Output the (X, Y) coordinate of the center of the cell containing the given text.  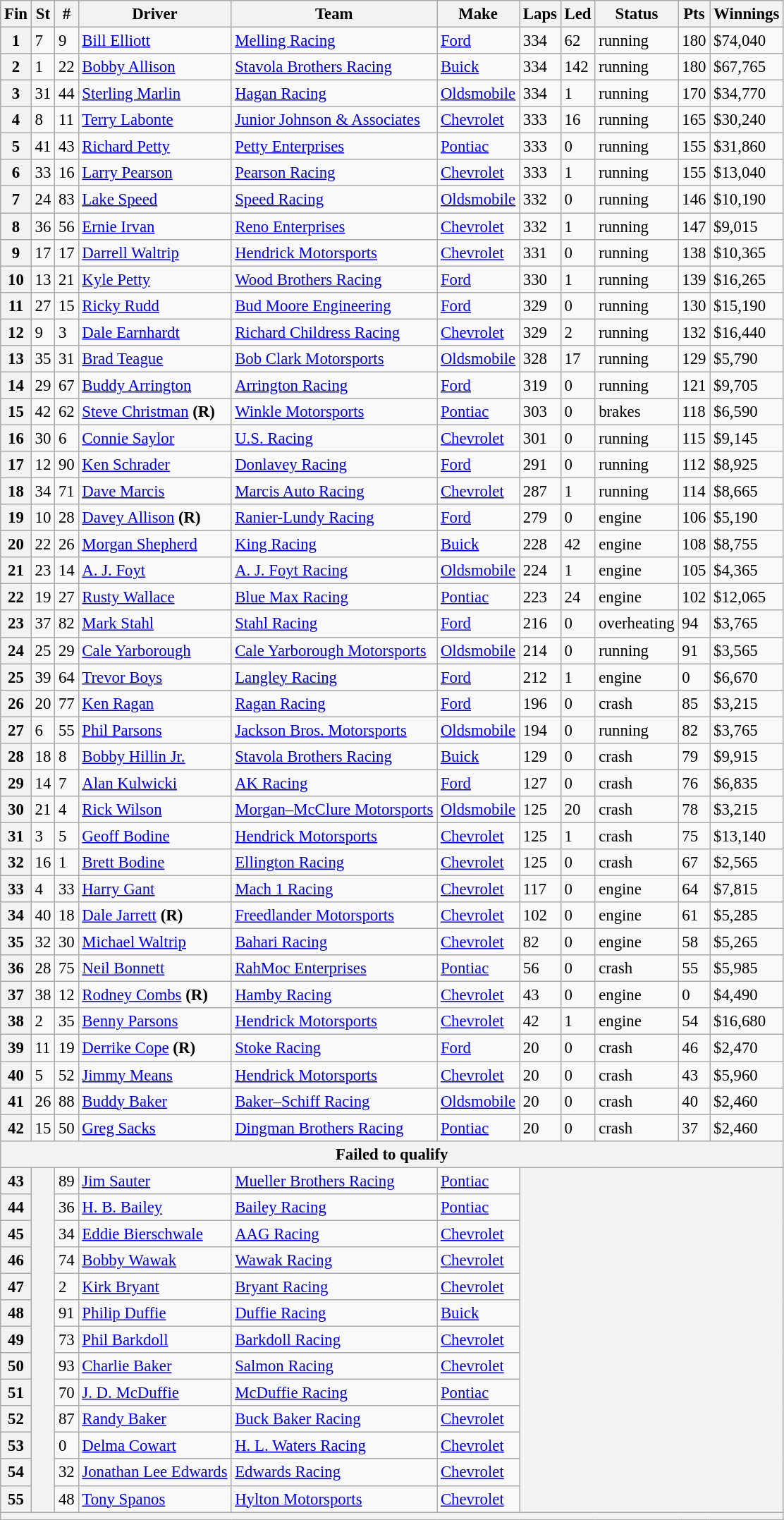
$7,815 (747, 889)
170 (694, 94)
319 (540, 385)
Winkle Motorsports (334, 412)
Geoff Bodine (155, 836)
58 (694, 942)
Tony Spanos (155, 1499)
51 (16, 1393)
Make (478, 14)
Edwards Racing (334, 1473)
Junior Johnson & Associates (334, 120)
Barkdoll Racing (334, 1340)
Harry Gant (155, 889)
H. B. Bailey (155, 1208)
106 (694, 518)
70 (66, 1393)
Bob Clark Motorsports (334, 359)
Morgan Shepherd (155, 545)
Steve Christman (R) (155, 412)
Ranier-Lundy Racing (334, 518)
224 (540, 571)
Marcis Auto Racing (334, 492)
$2,565 (747, 863)
Duffie Racing (334, 1313)
Bobby Allison (155, 67)
Status (637, 14)
$16,265 (747, 279)
Team (334, 14)
130 (694, 305)
Cale Yarborough Motorsports (334, 650)
108 (694, 545)
Stahl Racing (334, 624)
Michael Waltrip (155, 942)
Buddy Baker (155, 1101)
Phil Barkdoll (155, 1340)
Charlie Baker (155, 1366)
$13,040 (747, 173)
146 (694, 200)
$8,755 (747, 545)
115 (694, 438)
Langley Racing (334, 677)
Dale Earnhardt (155, 332)
Terry Labonte (155, 120)
$12,065 (747, 597)
Wood Brothers Racing (334, 279)
Davey Allison (R) (155, 518)
Benny Parsons (155, 1022)
Randy Baker (155, 1419)
$6,590 (747, 412)
Bill Elliott (155, 41)
Brett Bodine (155, 863)
47 (16, 1287)
Arrington Racing (334, 385)
$6,835 (747, 783)
Kyle Petty (155, 279)
Bahari Racing (334, 942)
$31,860 (747, 147)
Donlavey Racing (334, 465)
291 (540, 465)
303 (540, 412)
132 (694, 332)
73 (66, 1340)
Rick Wilson (155, 810)
Jimmy Means (155, 1075)
228 (540, 545)
A. J. Foyt (155, 571)
# (66, 14)
Cale Yarborough (155, 650)
105 (694, 571)
$13,140 (747, 836)
301 (540, 438)
overheating (637, 624)
Pearson Racing (334, 173)
AAG Racing (334, 1234)
Baker–Schiff Racing (334, 1101)
114 (694, 492)
Richard Childress Racing (334, 332)
Brad Teague (155, 359)
196 (540, 703)
Bobby Hillin Jr. (155, 757)
88 (66, 1101)
$5,265 (747, 942)
$9,015 (747, 226)
McDuffie Racing (334, 1393)
St (42, 14)
Ken Ragan (155, 703)
Mueller Brothers Racing (334, 1181)
Driver (155, 14)
Dale Jarrett (R) (155, 916)
90 (66, 465)
87 (66, 1419)
85 (694, 703)
49 (16, 1340)
$6,670 (747, 677)
$16,440 (747, 332)
$15,190 (747, 305)
$74,040 (747, 41)
Phil Parsons (155, 730)
142 (578, 67)
Bud Moore Engineering (334, 305)
RahMoc Enterprises (334, 968)
$10,190 (747, 200)
AK Racing (334, 783)
74 (66, 1260)
Speed Racing (334, 200)
223 (540, 597)
89 (66, 1181)
$8,665 (747, 492)
Melling Racing (334, 41)
$67,765 (747, 67)
330 (540, 279)
Derrike Cope (R) (155, 1048)
214 (540, 650)
$9,915 (747, 757)
Reno Enterprises (334, 226)
$2,470 (747, 1048)
Ricky Rudd (155, 305)
Dingman Brothers Racing (334, 1128)
138 (694, 253)
Bobby Wawak (155, 1260)
J. D. McDuffie (155, 1393)
Failed to qualify (392, 1154)
165 (694, 120)
Ernie Irvan (155, 226)
139 (694, 279)
$5,985 (747, 968)
77 (66, 703)
93 (66, 1366)
Led (578, 14)
328 (540, 359)
118 (694, 412)
127 (540, 783)
Winnings (747, 14)
Rodney Combs (R) (155, 995)
Buck Baker Racing (334, 1419)
Kirk Bryant (155, 1287)
Hagan Racing (334, 94)
Eddie Bierschwale (155, 1234)
U.S. Racing (334, 438)
71 (66, 492)
331 (540, 253)
$4,365 (747, 571)
$5,285 (747, 916)
Freedlander Motorsports (334, 916)
$9,145 (747, 438)
61 (694, 916)
76 (694, 783)
Morgan–McClure Motorsports (334, 810)
Trevor Boys (155, 677)
Philip Duffie (155, 1313)
279 (540, 518)
Connie Saylor (155, 438)
$4,490 (747, 995)
Delma Cowart (155, 1446)
Dave Marcis (155, 492)
brakes (637, 412)
Lake Speed (155, 200)
212 (540, 677)
Hylton Motorsports (334, 1499)
Ragan Racing (334, 703)
Wawak Racing (334, 1260)
216 (540, 624)
H. L. Waters Racing (334, 1446)
Alan Kulwicki (155, 783)
Laps (540, 14)
94 (694, 624)
Ellington Racing (334, 863)
Fin (16, 14)
79 (694, 757)
$9,705 (747, 385)
Hamby Racing (334, 995)
Buddy Arrington (155, 385)
$34,770 (747, 94)
Bailey Racing (334, 1208)
Richard Petty (155, 147)
Jonathan Lee Edwards (155, 1473)
Bryant Racing (334, 1287)
Pts (694, 14)
Mach 1 Racing (334, 889)
45 (16, 1234)
Blue Max Racing (334, 597)
117 (540, 889)
287 (540, 492)
121 (694, 385)
112 (694, 465)
King Racing (334, 545)
83 (66, 200)
$5,960 (747, 1075)
194 (540, 730)
Greg Sacks (155, 1128)
$3,565 (747, 650)
Ken Schrader (155, 465)
Sterling Marlin (155, 94)
Petty Enterprises (334, 147)
$30,240 (747, 120)
Salmon Racing (334, 1366)
Jim Sauter (155, 1181)
A. J. Foyt Racing (334, 571)
Mark Stahl (155, 624)
$10,365 (747, 253)
Neil Bonnett (155, 968)
147 (694, 226)
$5,790 (747, 359)
$8,925 (747, 465)
53 (16, 1446)
$16,680 (747, 1022)
Darrell Waltrip (155, 253)
78 (694, 810)
$5,190 (747, 518)
Larry Pearson (155, 173)
Stoke Racing (334, 1048)
Jackson Bros. Motorsports (334, 730)
Rusty Wallace (155, 597)
